Pinpoint the cell where the given text exists, returning its [X, Y] midpoint coordinate. 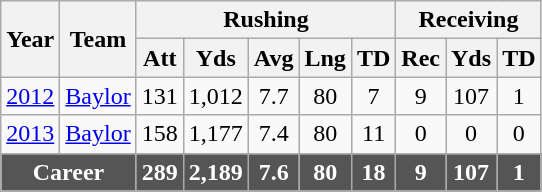
1,177 [216, 134]
18 [373, 172]
11 [373, 134]
7.6 [274, 172]
Avg [274, 58]
158 [160, 134]
289 [160, 172]
Lng [325, 58]
Career [68, 172]
Att [160, 58]
7 [373, 96]
2,189 [216, 172]
Receiving [468, 20]
2013 [30, 134]
Rec [421, 58]
1,012 [216, 96]
Rushing [266, 20]
2012 [30, 96]
7.7 [274, 96]
7.4 [274, 134]
Team [98, 39]
131 [160, 96]
Year [30, 39]
